Return [x, y] of the center of cell containing provided text 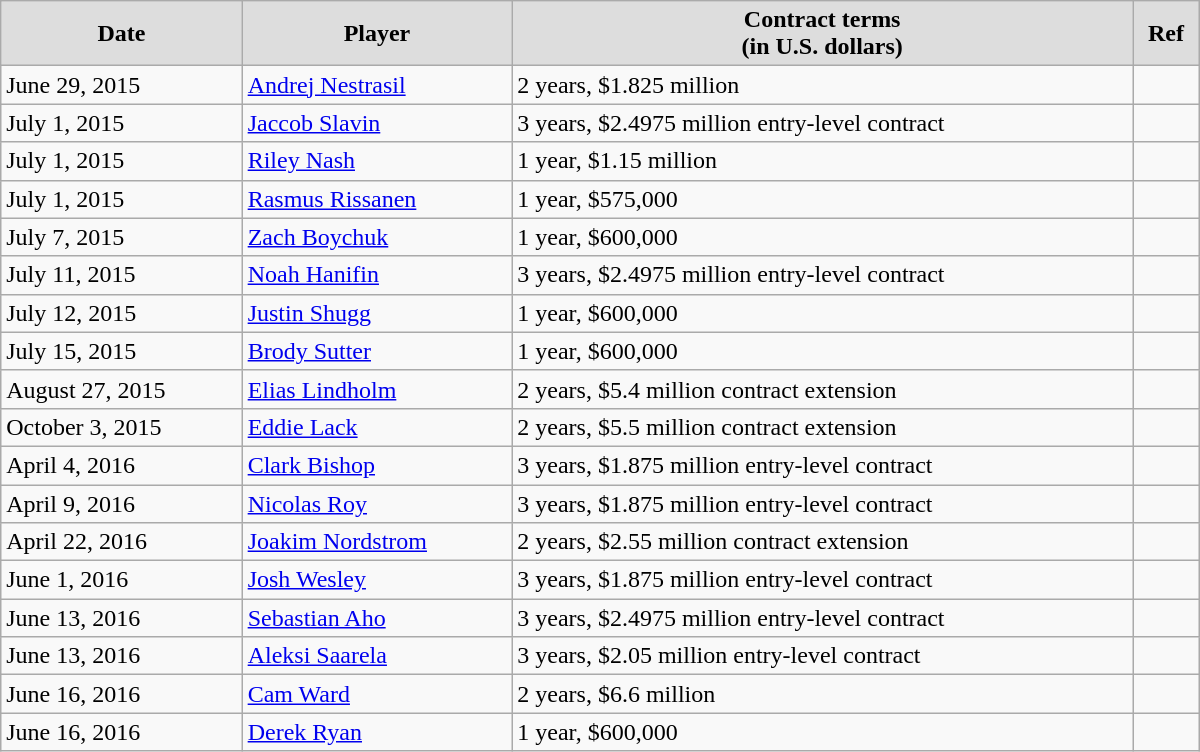
Brody Sutter [377, 351]
Clark Bishop [377, 465]
July 11, 2015 [122, 275]
Date [122, 34]
April 4, 2016 [122, 465]
Contract terms(in U.S. dollars) [822, 34]
2 years, $5.4 million contract extension [822, 389]
Aleksi Saarela [377, 656]
Rasmus Rissanen [377, 199]
Joakim Nordstrom [377, 542]
2 years, $6.6 million [822, 694]
1 year, $575,000 [822, 199]
2 years, $1.825 million [822, 85]
Cam Ward [377, 694]
Ref [1166, 34]
April 9, 2016 [122, 503]
June 1, 2016 [122, 580]
Josh Wesley [377, 580]
August 27, 2015 [122, 389]
Justin Shugg [377, 313]
July 15, 2015 [122, 351]
Riley Nash [377, 161]
Zach Boychuk [377, 237]
June 29, 2015 [122, 85]
3 years, $2.05 million entry-level contract [822, 656]
Player [377, 34]
2 years, $5.5 million contract extension [822, 427]
Jaccob Slavin [377, 123]
July 7, 2015 [122, 237]
Nicolas Roy [377, 503]
Eddie Lack [377, 427]
Sebastian Aho [377, 618]
Noah Hanifin [377, 275]
1 year, $1.15 million [822, 161]
July 12, 2015 [122, 313]
Andrej Nestrasil [377, 85]
October 3, 2015 [122, 427]
Derek Ryan [377, 732]
April 22, 2016 [122, 542]
2 years, $2.55 million contract extension [822, 542]
Elias Lindholm [377, 389]
